Capture the cell that displays the provided text and extract its (X, Y) central coordinate. 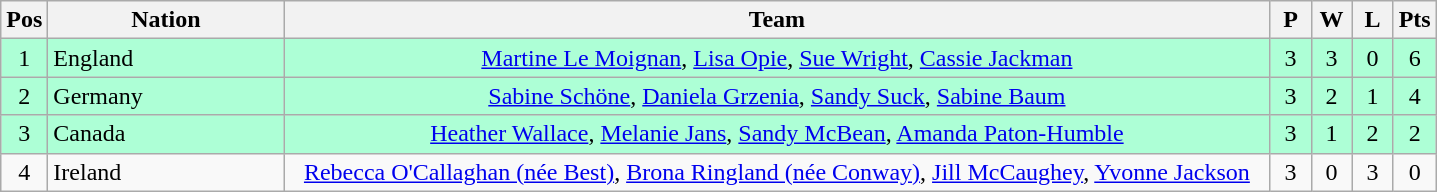
Germany (166, 96)
Pos (24, 20)
W (1332, 20)
Martine Le Moignan, Lisa Opie, Sue Wright, Cassie Jackman (777, 58)
Sabine Schöne, Daniela Grzenia, Sandy Suck, Sabine Baum (777, 96)
L (1372, 20)
Ireland (166, 172)
England (166, 58)
Team (777, 20)
6 (1414, 58)
P (1290, 20)
Heather Wallace, Melanie Jans, Sandy McBean, Amanda Paton-Humble (777, 134)
Nation (166, 20)
Pts (1414, 20)
Rebecca O'Callaghan (née Best), Brona Ringland (née Conway), Jill McCaughey, Yvonne Jackson (777, 172)
Canada (166, 134)
